For the text-containing cell, return its midpoint in [X, Y] coordinate format. 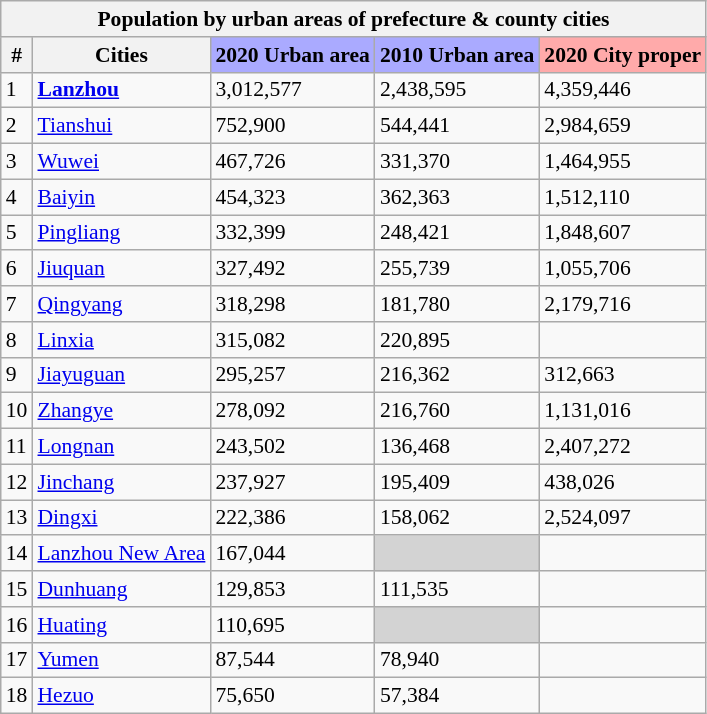
4,359,446 [622, 90]
1,512,110 [622, 197]
Dunhuang [121, 589]
167,044 [292, 554]
1,055,706 [622, 269]
243,502 [292, 447]
2020 Urban area [292, 55]
Huating [121, 625]
Tianshui [121, 126]
3,012,577 [292, 90]
4 [17, 197]
Jiuquan [121, 269]
1,848,607 [622, 233]
129,853 [292, 589]
15 [17, 589]
318,298 [292, 304]
Wuwei [121, 162]
Lanzhou [121, 90]
1,131,016 [622, 411]
295,257 [292, 375]
454,323 [292, 197]
7 [17, 304]
2,179,716 [622, 304]
Pingliang [121, 233]
Hezuo [121, 696]
216,760 [457, 411]
Yumen [121, 660]
14 [17, 554]
Longnan [121, 447]
# [17, 55]
Jiayuguan [121, 375]
2,438,595 [457, 90]
Qingyang [121, 304]
2,524,097 [622, 518]
8 [17, 340]
18 [17, 696]
2020 City proper [622, 55]
Dingxi [121, 518]
362,363 [457, 197]
Cities [121, 55]
3 [17, 162]
Zhangye [121, 411]
11 [17, 447]
13 [17, 518]
467,726 [292, 162]
12 [17, 482]
195,409 [457, 482]
327,492 [292, 269]
544,441 [457, 126]
17 [17, 660]
1 [17, 90]
237,927 [292, 482]
1,464,955 [622, 162]
16 [17, 625]
181,780 [457, 304]
111,535 [457, 589]
2,407,272 [622, 447]
248,421 [457, 233]
278,092 [292, 411]
312,663 [622, 375]
331,370 [457, 162]
87,544 [292, 660]
438,026 [622, 482]
9 [17, 375]
Linxia [121, 340]
332,399 [292, 233]
220,895 [457, 340]
315,082 [292, 340]
5 [17, 233]
75,650 [292, 696]
Lanzhou New Area [121, 554]
222,386 [292, 518]
255,739 [457, 269]
2010 Urban area [457, 55]
6 [17, 269]
110,695 [292, 625]
Baiyin [121, 197]
10 [17, 411]
2 [17, 126]
752,900 [292, 126]
216,362 [457, 375]
Jinchang [121, 482]
57,384 [457, 696]
78,940 [457, 660]
2,984,659 [622, 126]
136,468 [457, 447]
158,062 [457, 518]
Population by urban areas of prefecture & county cities [354, 19]
